Locate the cell with the specified text and output its (x, y) center coordinate. 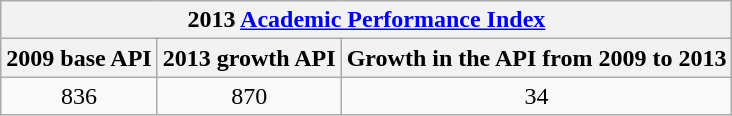
2013 Academic Performance Index (366, 20)
870 (249, 96)
836 (79, 96)
34 (536, 96)
Growth in the API from 2009 to 2013 (536, 58)
2013 growth API (249, 58)
2009 base API (79, 58)
